Pinpoint the cell where the given text exists, returning its [X, Y] midpoint coordinate. 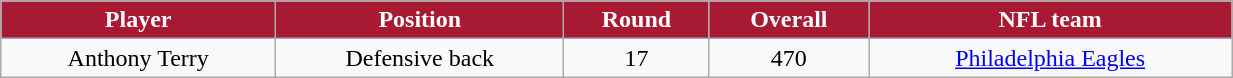
Player [138, 20]
Overall [789, 20]
17 [636, 58]
Position [420, 20]
Defensive back [420, 58]
Philadelphia Eagles [1050, 58]
Round [636, 20]
NFL team [1050, 20]
470 [789, 58]
Anthony Terry [138, 58]
